Find where the given text appears and provide that cell's center as (X, Y) coordinate. 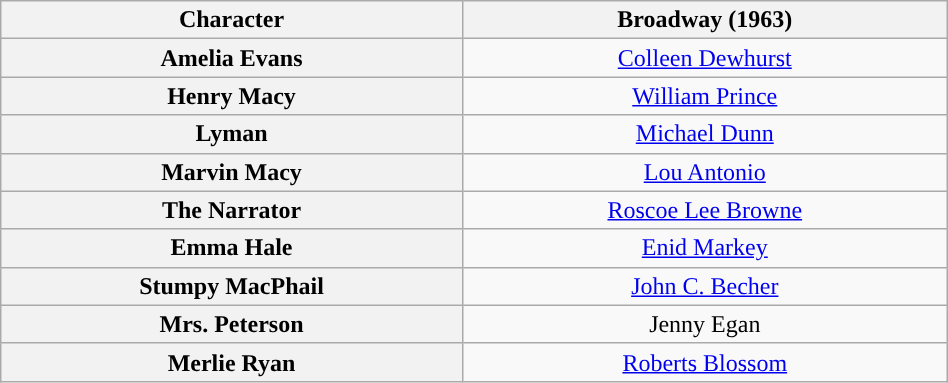
Merlie Ryan (232, 362)
Marvin Macy (232, 172)
Lyman (232, 134)
Character (232, 20)
Henry Macy (232, 96)
William Prince (704, 96)
Broadway (1963) (704, 20)
Stumpy MacPhail (232, 286)
Enid Markey (704, 248)
Roscoe Lee Browne (704, 210)
Emma Hale (232, 248)
Lou Antonio (704, 172)
Colleen Dewhurst (704, 58)
John C. Becher (704, 286)
Jenny Egan (704, 324)
Mrs. Peterson (232, 324)
Michael Dunn (704, 134)
The Narrator (232, 210)
Amelia Evans (232, 58)
Roberts Blossom (704, 362)
